For the text-containing cell, return its midpoint in [X, Y] coordinate format. 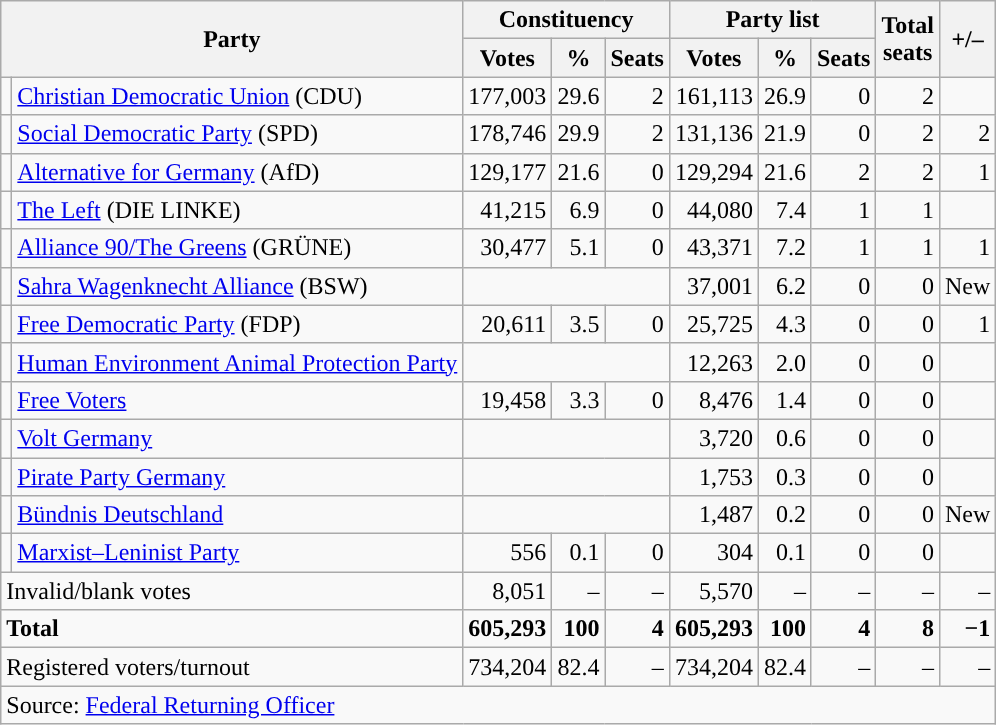
Source: Federal Returning Officer [498, 705]
Totalseats [908, 39]
1.4 [784, 400]
26.9 [784, 96]
161,113 [714, 96]
1,753 [714, 477]
178,746 [508, 134]
Registered voters/turnout [232, 667]
556 [508, 553]
30,477 [508, 248]
131,136 [714, 134]
3.5 [578, 324]
The Left (DIE LINKE) [238, 210]
44,080 [714, 210]
7.4 [784, 210]
Free Voters [238, 400]
Invalid/blank votes [232, 591]
6.2 [784, 286]
3,720 [714, 438]
Free Democratic Party (FDP) [238, 324]
Sahra Wagenknecht Alliance (BSW) [238, 286]
8 [908, 629]
43,371 [714, 248]
304 [714, 553]
0.6 [784, 438]
Marxist–Leninist Party [238, 553]
129,294 [714, 172]
41,215 [508, 210]
3.3 [578, 400]
−1 [967, 629]
12,263 [714, 362]
177,003 [508, 96]
Total [232, 629]
Christian Democratic Union (CDU) [238, 96]
20,611 [508, 324]
Social Democratic Party (SPD) [238, 134]
8,051 [508, 591]
25,725 [714, 324]
Bündnis Deutschland [238, 515]
Constituency [566, 20]
5,570 [714, 591]
8,476 [714, 400]
1,487 [714, 515]
129,177 [508, 172]
21.9 [784, 134]
6.9 [578, 210]
Party list [772, 20]
Volt Germany [238, 438]
Pirate Party Germany [238, 477]
29.9 [578, 134]
0.2 [784, 515]
37,001 [714, 286]
Party [232, 39]
Alternative for Germany (AfD) [238, 172]
2.0 [784, 362]
4.3 [784, 324]
7.2 [784, 248]
5.1 [578, 248]
0.3 [784, 477]
Human Environment Animal Protection Party [238, 362]
19,458 [508, 400]
Alliance 90/The Greens (GRÜNE) [238, 248]
+/– [967, 39]
29.6 [578, 96]
